Pinpoint the cell where the given text exists, returning its (X, Y) midpoint coordinate. 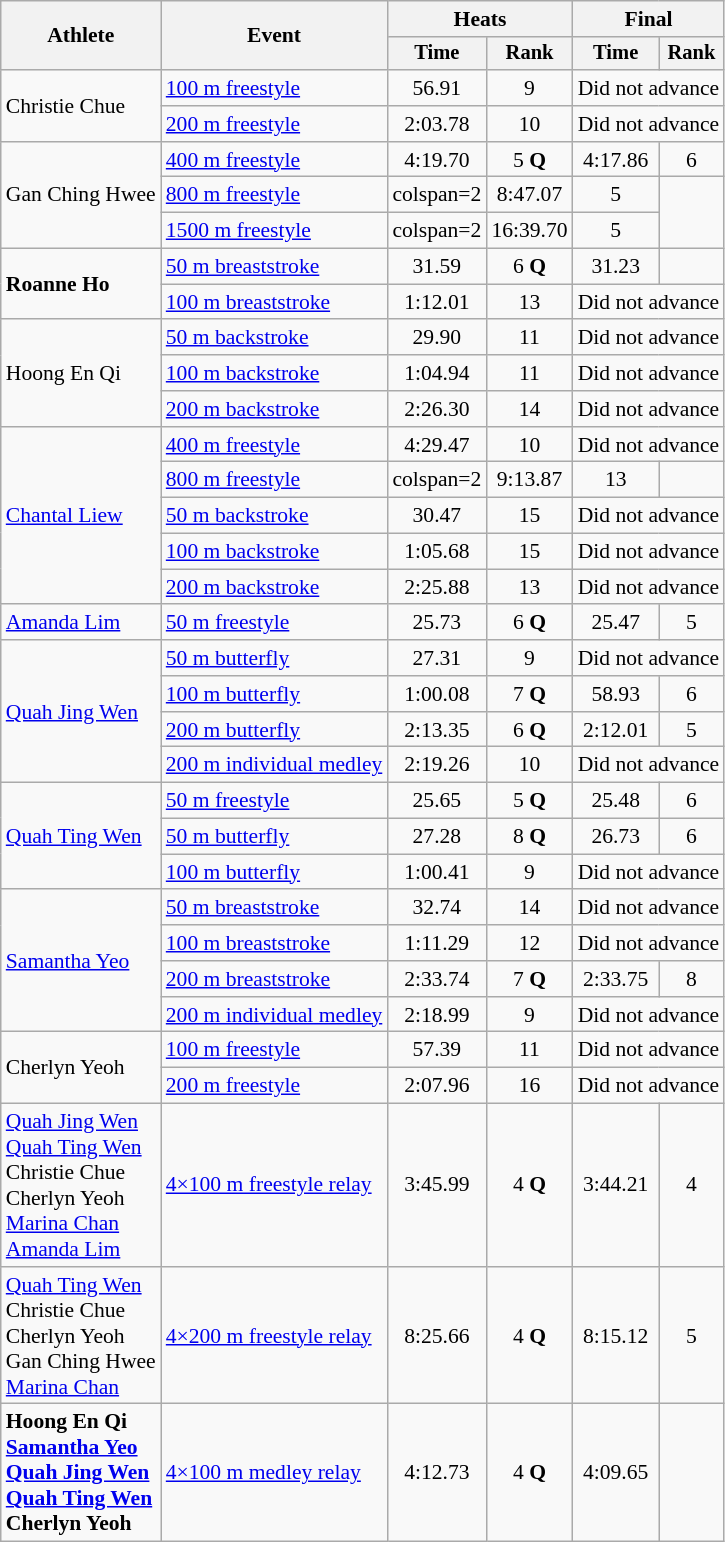
31.23 (616, 267)
12 (529, 943)
4:09.65 (616, 1473)
4 (692, 1186)
2:18.99 (436, 1015)
2:07.96 (436, 1086)
Cherlyn Yeoh (81, 1068)
9:13.87 (529, 480)
25.73 (436, 623)
2:26.30 (436, 409)
Hoong En Qi (81, 374)
Chantal Liew (81, 516)
2:19.26 (436, 765)
56.91 (436, 88)
Quah Jing WenQuah Ting WenChristie ChueCherlyn YeohMarina ChanAmanda Lim (81, 1186)
4:29.47 (436, 445)
16 (529, 1086)
4:19.70 (436, 160)
4:12.73 (436, 1473)
1:00.41 (436, 872)
2:03.78 (436, 124)
31.59 (436, 267)
Quah Ting WenChristie ChueCherlyn YeohGan Ching HweeMarina Chan (81, 1336)
57.39 (436, 1050)
200 m breaststroke (274, 979)
27.31 (436, 658)
27.28 (436, 837)
Amanda Lim (81, 623)
25.65 (436, 801)
Roanne Ho (81, 284)
2:25.88 (436, 587)
2:33.74 (436, 979)
4:17.86 (616, 160)
3:44.21 (616, 1186)
4×100 m freestyle relay (274, 1186)
1:05.68 (436, 552)
8:15.12 (616, 1336)
Hoong En QiSamantha YeoQuah Jing WenQuah Ting WenCherlyn Yeoh (81, 1473)
200 m butterfly (274, 730)
Heats (480, 19)
3:45.99 (436, 1186)
2:13.35 (436, 730)
1:04.94 (436, 373)
8 Q (529, 837)
Athlete (81, 36)
29.90 (436, 338)
Final (649, 19)
8 (692, 979)
1:00.08 (436, 694)
8:25.66 (436, 1336)
2:33.75 (616, 979)
4×200 m freestyle relay (274, 1336)
58.93 (616, 694)
32.74 (436, 908)
25.48 (616, 801)
26.73 (616, 837)
16:39.70 (529, 231)
25.47 (616, 623)
Quah Ting Wen (81, 836)
1500 m freestyle (274, 231)
Samantha Yeo (81, 961)
Event (274, 36)
30.47 (436, 516)
2:12.01 (616, 730)
Christie Chue (81, 106)
8:47.07 (529, 195)
Gan Ching Hwee (81, 196)
4×100 m medley relay (274, 1473)
Quah Jing Wen (81, 711)
1:11.29 (436, 943)
1:12.01 (436, 302)
